Extract the [X, Y] coordinate from the center of the cell holding the provided text.  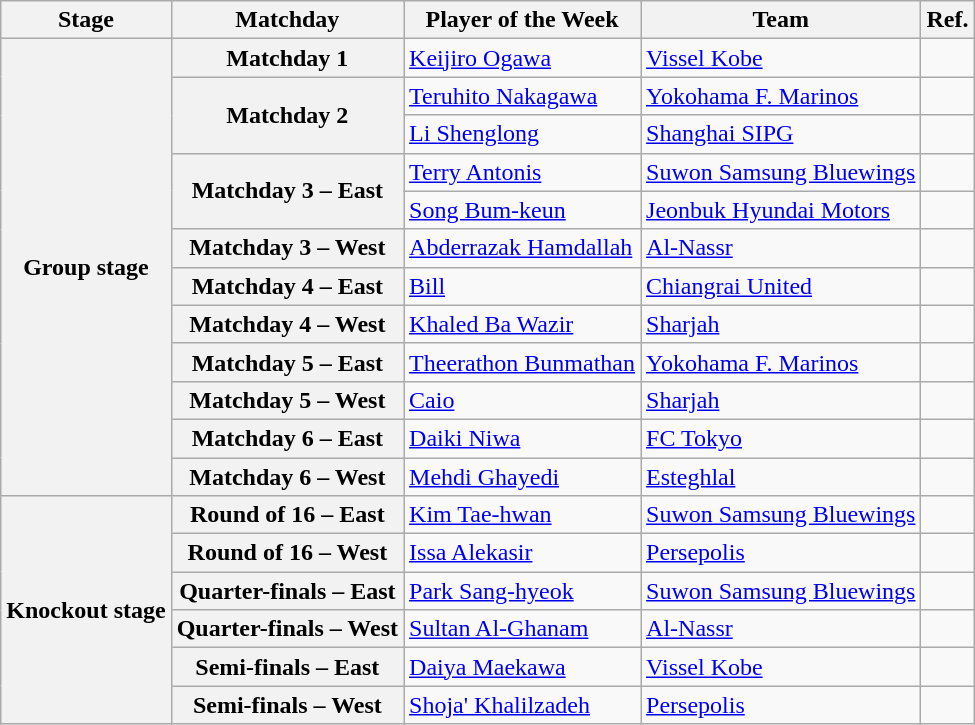
Matchday 4 – West [287, 324]
Matchday 3 – West [287, 248]
Mehdi Ghayedi [522, 477]
FC Tokyo [781, 438]
Daiya Maekawa [522, 667]
Matchday 3 – East [287, 191]
Team [781, 20]
Matchday 4 – East [287, 286]
Issa Alekasir [522, 553]
Group stage [86, 268]
Esteghlal [781, 477]
Ref. [948, 20]
Quarter-finals – West [287, 629]
Kim Tae-hwan [522, 515]
Shoja' Khalilzadeh [522, 705]
Player of the Week [522, 20]
Sultan Al-Ghanam [522, 629]
Song Bum-keun [522, 210]
Daiki Niwa [522, 438]
Semi-finals – East [287, 667]
Jeonbuk Hyundai Motors [781, 210]
Matchday 2 [287, 115]
Matchday 1 [287, 58]
Keijiro Ogawa [522, 58]
Semi-finals – West [287, 705]
Matchday 6 – East [287, 438]
Theerathon Bunmathan [522, 362]
Abderrazak Hamdallah [522, 248]
Caio [522, 400]
Teruhito Nakagawa [522, 96]
Matchday 6 – West [287, 477]
Matchday 5 – West [287, 400]
Round of 16 – East [287, 515]
Stage [86, 20]
Khaled Ba Wazir [522, 324]
Chiangrai United [781, 286]
Matchday [287, 20]
Knockout stage [86, 610]
Park Sang-hyeok [522, 591]
Li Shenglong [522, 134]
Bill [522, 286]
Round of 16 – West [287, 553]
Shanghai SIPG [781, 134]
Quarter-finals – East [287, 591]
Matchday 5 – East [287, 362]
Terry Antonis [522, 172]
